Return [X, Y] of the center of cell containing provided text 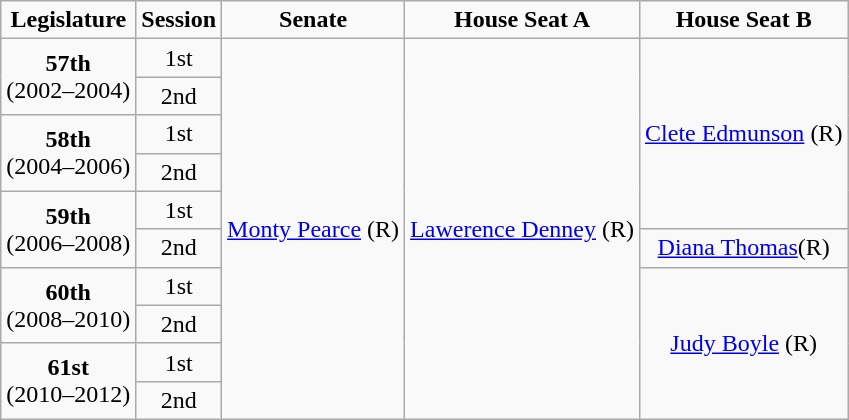
59th (2006–2008) [68, 229]
Judy Boyle (R) [744, 343]
Senate [314, 20]
Legislature [68, 20]
House Seat B [744, 20]
57th (2002–2004) [68, 77]
58th (2004–2006) [68, 153]
Clete Edmunson (R) [744, 134]
60th (2008–2010) [68, 305]
Session [179, 20]
61st (2010–2012) [68, 381]
House Seat A [522, 20]
Diana Thomas(R) [744, 248]
Lawerence Denney (R) [522, 230]
Monty Pearce (R) [314, 230]
